Pinpoint the cell where the given text exists, returning its [X, Y] midpoint coordinate. 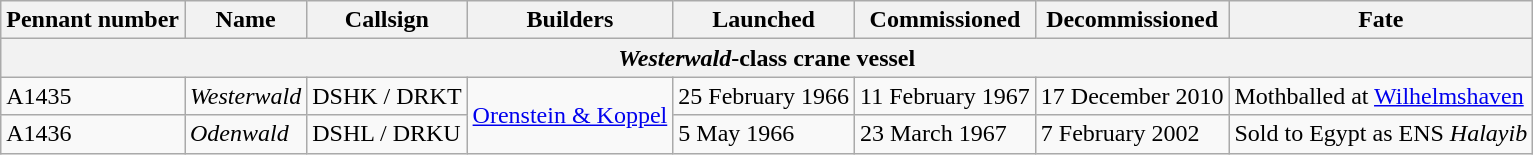
Name [245, 20]
11 February 1967 [944, 96]
Westerwald-class crane vessel [767, 58]
Odenwald [245, 134]
17 December 2010 [1132, 96]
A1435 [93, 96]
Fate [1381, 20]
DSHK / DRKT [387, 96]
Orenstein & Koppel [570, 115]
Mothballed at Wilhelmshaven [1381, 96]
Commissioned [944, 20]
23 March 1967 [944, 134]
Decommissioned [1132, 20]
Launched [764, 20]
DSHL / DRKU [387, 134]
Pennant number [93, 20]
Westerwald [245, 96]
Sold to Egypt as ENS Halayib [1381, 134]
5 May 1966 [764, 134]
25 February 1966 [764, 96]
Builders [570, 20]
A1436 [93, 134]
7 February 2002 [1132, 134]
Callsign [387, 20]
